For the text-containing cell, return its midpoint in (X, Y) coordinate format. 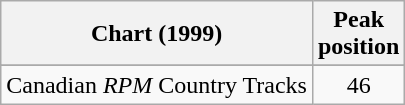
Peakposition (358, 34)
Canadian RPM Country Tracks (157, 85)
46 (358, 85)
Chart (1999) (157, 34)
